Scan for the cell matching the given text and deliver its [x, y] coordinate at center. 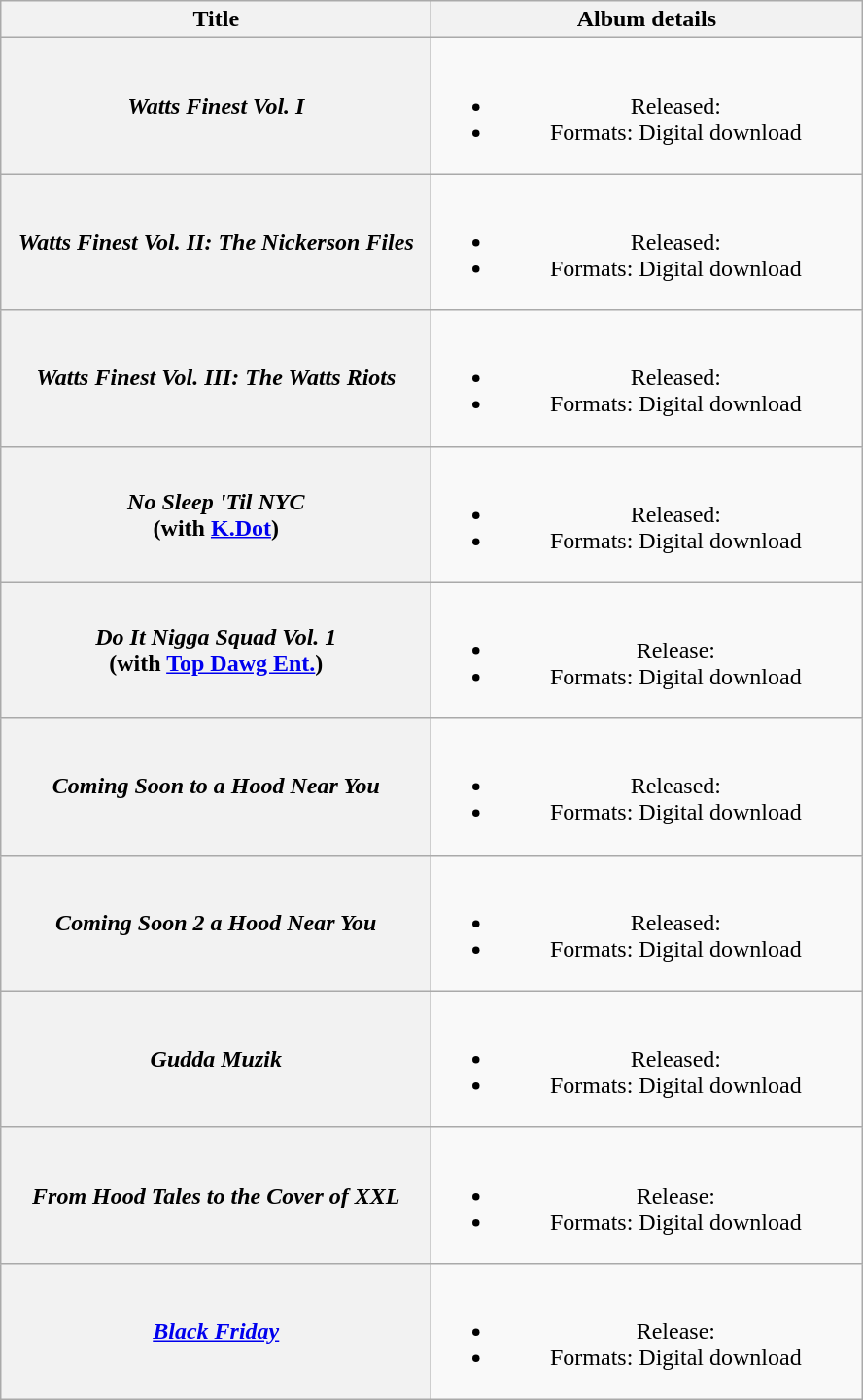
Watts Finest Vol. III: The Watts Riots [216, 378]
Watts Finest Vol. II: The Nickerson Files [216, 242]
Title [216, 19]
Gudda Muzik [216, 1059]
Coming Soon 2 a Hood Near You [216, 923]
Do It Nigga Squad Vol. 1(with Top Dawg Ent.) [216, 650]
Watts Finest Vol. I [216, 106]
From Hood Tales to the Cover of XXL [216, 1195]
No Sleep 'Til NYC(with K.Dot) [216, 514]
Album details [647, 19]
Black Friday [216, 1331]
Coming Soon to a Hood Near You [216, 787]
